Detect which cell encompasses the target text, then output its (X, Y) center coordinate. 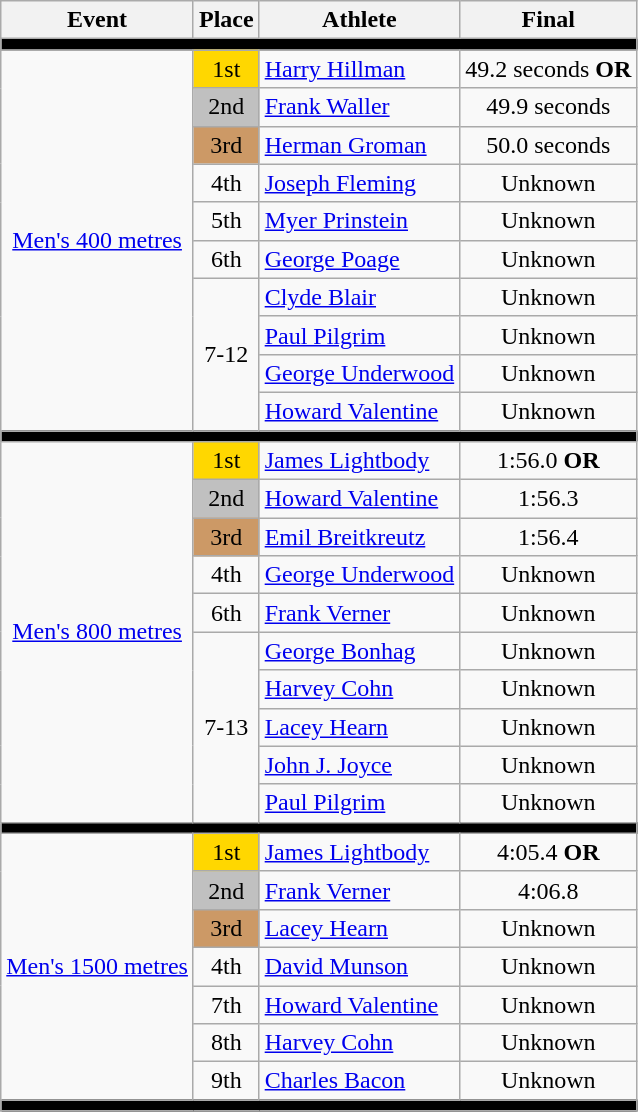
8th (226, 1043)
Men's 800 metres (98, 632)
49.9 seconds (548, 107)
Final (548, 20)
1:56.3 (548, 499)
John J. Joyce (360, 765)
Frank Waller (360, 107)
Athlete (360, 20)
5th (226, 221)
Place (226, 20)
Men's 400 metres (98, 240)
7th (226, 1005)
50.0 seconds (548, 145)
George Bonhag (360, 651)
1:56.4 (548, 537)
9th (226, 1081)
Myer Prinstein (360, 221)
Event (98, 20)
Men's 1500 metres (98, 966)
1:56.0 OR (548, 461)
George Poage (360, 259)
4:05.4 OR (548, 852)
7-13 (226, 727)
7-12 (226, 354)
Joseph Fleming (360, 183)
David Munson (360, 966)
Emil Breitkreutz (360, 537)
Clyde Blair (360, 297)
Charles Bacon (360, 1081)
Herman Groman (360, 145)
49.2 seconds OR (548, 69)
4:06.8 (548, 890)
Harry Hillman (360, 69)
